Output the (x, y) coordinate of the center of the cell containing the given text.  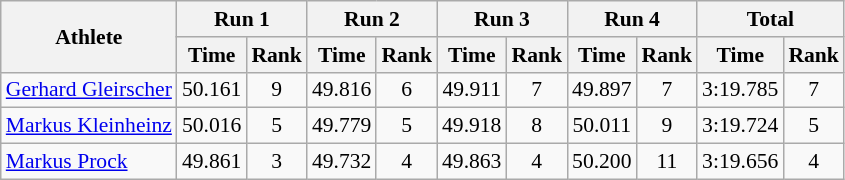
50.011 (602, 126)
3:19.785 (740, 90)
49.911 (472, 90)
11 (668, 162)
49.816 (342, 90)
Run 1 (242, 19)
49.897 (602, 90)
Athlete (89, 36)
Run 3 (502, 19)
50.200 (602, 162)
50.161 (212, 90)
49.918 (472, 126)
Run 4 (632, 19)
Total (770, 19)
Run 2 (372, 19)
3:19.724 (740, 126)
6 (406, 90)
49.732 (342, 162)
3 (276, 162)
49.779 (342, 126)
49.861 (212, 162)
8 (536, 126)
Gerhard Gleirscher (89, 90)
Markus Kleinheinz (89, 126)
49.863 (472, 162)
50.016 (212, 126)
3:19.656 (740, 162)
Markus Prock (89, 162)
